Find where the given text appears and provide that cell's center as [X, Y] coordinate. 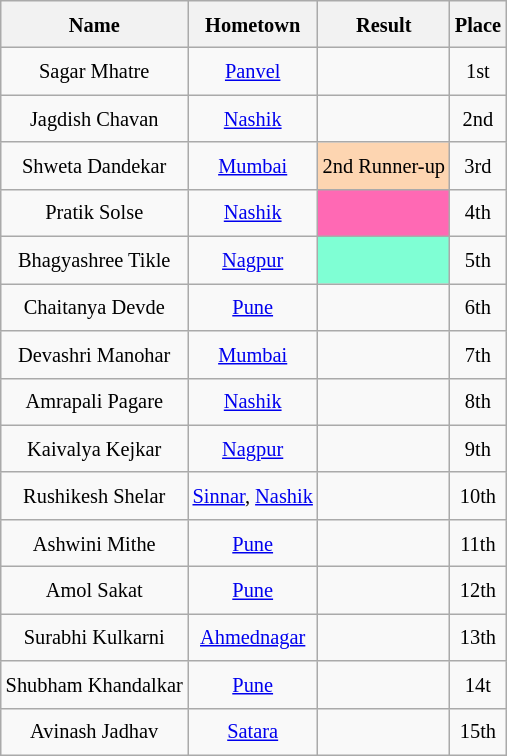
Satara [253, 732]
Amol Sakat [94, 590]
14t [478, 684]
10th [478, 496]
Jagdish Chavan [94, 118]
12th [478, 590]
Shweta Dandekar [94, 166]
Amrapali Pagare [94, 402]
Rushikesh Shelar [94, 496]
7th [478, 354]
Panvel [253, 72]
2nd Runner-up [384, 166]
8th [478, 402]
15th [478, 732]
13th [478, 636]
2nd [478, 118]
4th [478, 212]
Pratik Solse [94, 212]
1st [478, 72]
Place [478, 24]
Sagar Mhatre [94, 72]
3rd [478, 166]
Bhagyashree Tikle [94, 260]
Kaivalya Kejkar [94, 448]
Avinash Jadhav [94, 732]
5th [478, 260]
Ashwini Mithe [94, 542]
Name [94, 24]
Surabhi Kulkarni [94, 636]
11th [478, 542]
Chaitanya Devde [94, 306]
Ahmednagar [253, 636]
9th [478, 448]
Devashri Manohar [94, 354]
Result [384, 24]
Sinnar, Nashik [253, 496]
6th [478, 306]
Shubham Khandalkar [94, 684]
Hometown [253, 24]
